For the text-containing cell, return its midpoint in [X, Y] coordinate format. 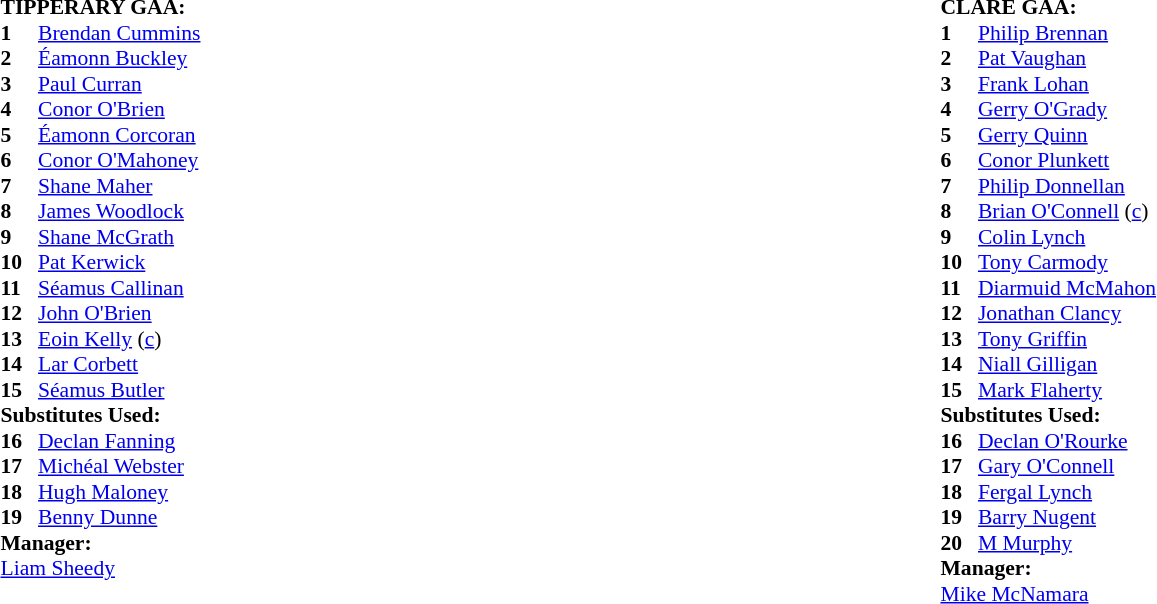
Shane Maher [125, 186]
Substitutes Used: [106, 415]
Conor O'Mahoney [125, 161]
Michéal Webster [125, 467]
Lar Corbett [125, 365]
James Woodlock [125, 211]
Conor O'Brien [125, 109]
Manager: [106, 543]
Liam Sheedy [106, 569]
Shane McGrath [125, 237]
Declan Fanning [125, 441]
Pat Kerwick [125, 263]
Hugh Maloney [125, 492]
Séamus Butler [125, 390]
Paul Curran [125, 84]
Éamonn Corcoran [125, 135]
Eoin Kelly (c) [125, 339]
Benny Dunne [125, 517]
20 [959, 543]
Séamus Callinan [125, 288]
Brendan Cummins [125, 33]
Éamonn Buckley [125, 59]
John O'Brien [125, 313]
